From the cell containing the given text, extract its center point as (x, y) coordinate. 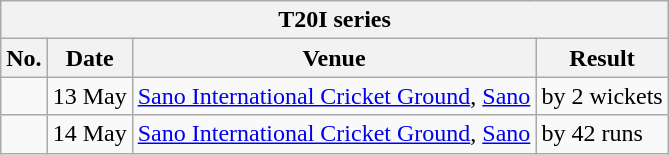
Venue (334, 58)
by 42 runs (602, 134)
13 May (90, 96)
by 2 wickets (602, 96)
14 May (90, 134)
No. (24, 58)
Date (90, 58)
T20I series (334, 20)
Result (602, 58)
